Return the [X, Y] coordinate for the center point of the cell that contains the specified text.  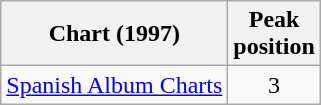
Chart (1997) [114, 34]
3 [274, 85]
Peakposition [274, 34]
Spanish Album Charts [114, 85]
